Determine the [X, Y] coordinate at the center of the cell enclosing the given text.  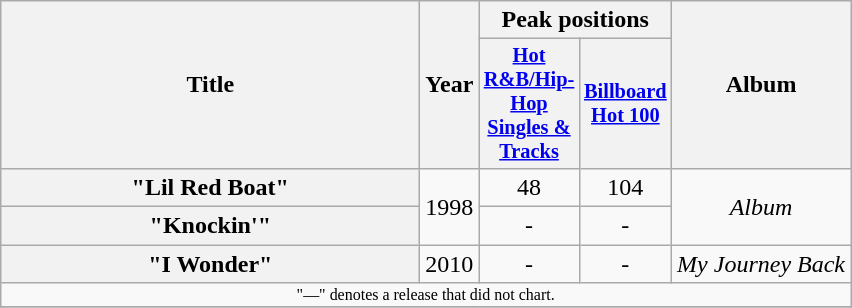
Title [210, 85]
Billboard Hot 100 [625, 104]
2010 [450, 264]
104 [625, 187]
Year [450, 85]
48 [529, 187]
"Lil Red Boat" [210, 187]
"I Wonder" [210, 264]
Peak positions [576, 20]
"Knockin'" [210, 226]
1998 [450, 206]
My Journey Back [762, 264]
"—" denotes a release that did not chart. [426, 295]
Hot R&B/Hip-Hop Singles & Tracks [529, 104]
